For the text-containing cell, return its midpoint in [X, Y] coordinate format. 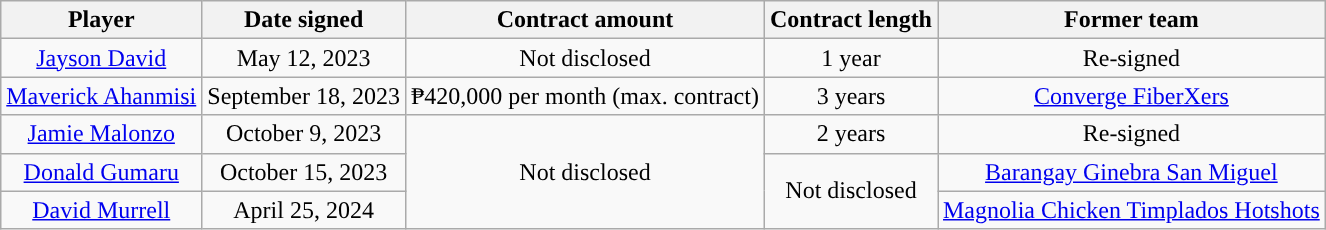
Date signed [304, 20]
Contract length [850, 20]
Maverick Ahanmisi [102, 96]
Barangay Ginebra San Miguel [1132, 172]
April 25, 2024 [304, 210]
May 12, 2023 [304, 58]
Magnolia Chicken Timplados Hotshots [1132, 210]
3 years [850, 96]
Converge FiberXers [1132, 96]
₱420,000 per month (max. contract) [584, 96]
2 years [850, 134]
Former team [1132, 20]
1 year [850, 58]
October 15, 2023 [304, 172]
Jayson David [102, 58]
September 18, 2023 [304, 96]
Contract amount [584, 20]
Jamie Malonzo [102, 134]
October 9, 2023 [304, 134]
Player [102, 20]
David Murrell [102, 210]
Donald Gumaru [102, 172]
